Output the (x, y) coordinate of the center of the cell containing the given text.  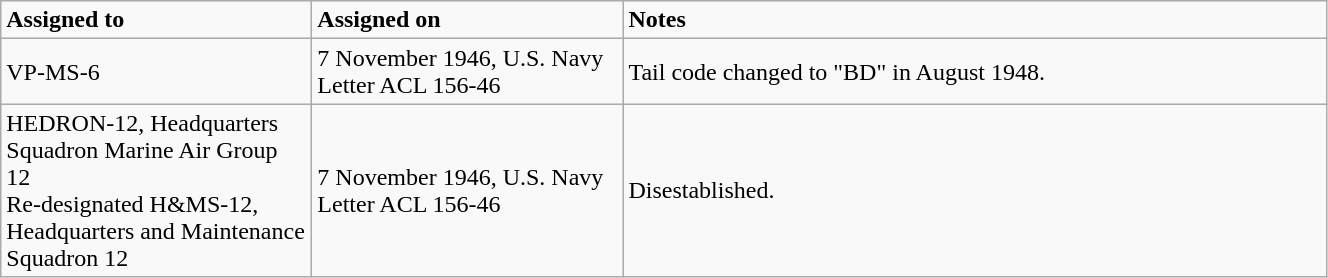
Notes (975, 20)
Assigned on (468, 20)
HEDRON-12, Headquarters Squadron Marine Air Group 12Re-designated H&MS-12, Headquarters and Maintenance Squadron 12 (156, 190)
Tail code changed to "BD" in August 1948. (975, 72)
VP-MS-6 (156, 72)
Assigned to (156, 20)
Disestablished. (975, 190)
